Scan for the cell matching the given text and deliver its [x, y] coordinate at center. 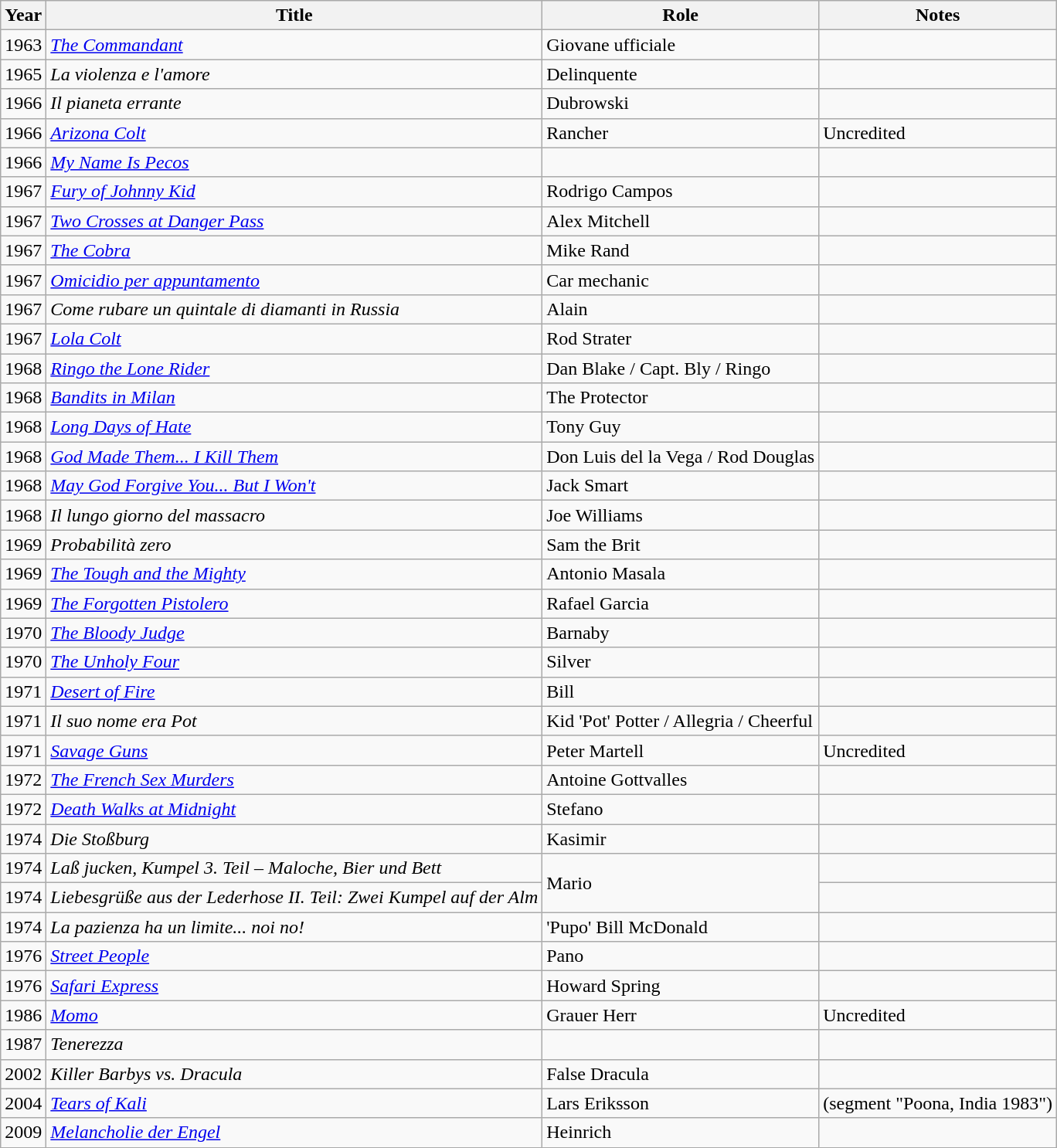
Stefano [681, 809]
Year [23, 15]
1987 [23, 1044]
Mario [681, 883]
Rod Strater [681, 338]
Rodrigo Campos [681, 192]
The Cobra [294, 250]
Melancholie der Engel [294, 1133]
Two Crosses at Danger Pass [294, 221]
Role [681, 15]
Street People [294, 956]
Il pianeta errante [294, 104]
Rancher [681, 133]
Notes [938, 15]
(segment "Poona, India 1983") [938, 1103]
2009 [23, 1133]
Lars Eriksson [681, 1103]
Joe Williams [681, 515]
May God Forgive You... But I Won't [294, 486]
Laß jucken, Kumpel 3. Teil – Maloche, Bier und Bett [294, 868]
Peter Martell [681, 750]
Tears of Kali [294, 1103]
Ringo the Lone Rider [294, 369]
Killer Barbys vs. Dracula [294, 1074]
Antoine Gottvalles [681, 779]
Bill [681, 691]
The Bloody Judge [294, 633]
Omicidio per appuntamento [294, 280]
La violenza e l'amore [294, 74]
Sam the Brit [681, 545]
False Dracula [681, 1074]
Long Days of Hate [294, 427]
Howard Spring [681, 986]
Antonio Masala [681, 574]
The Tough and the Mighty [294, 574]
Arizona Colt [294, 133]
God Made Them... I Kill Them [294, 457]
Desert of Fire [294, 691]
Grauer Herr [681, 1015]
Barnaby [681, 633]
Savage Guns [294, 750]
Rafael Garcia [681, 603]
Pano [681, 956]
My Name Is Pecos [294, 162]
Alex Mitchell [681, 221]
Die Stoßburg [294, 838]
Come rubare un quintale di diamanti in Russia [294, 309]
The French Sex Murders [294, 779]
Title [294, 15]
Death Walks at Midnight [294, 809]
Kid 'Pot' Potter / Allegria / Cheerful [681, 721]
Giovane ufficiale [681, 45]
Momo [294, 1015]
Probabilità zero [294, 545]
Don Luis del la Vega / Rod Douglas [681, 457]
Mike Rand [681, 250]
Il suo nome era Pot [294, 721]
'Pupo' Bill McDonald [681, 927]
Il lungo giorno del massacro [294, 515]
The Protector [681, 398]
Lola Colt [294, 338]
Fury of Johnny Kid [294, 192]
Liebesgrüße aus der Lederhose II. Teil: Zwei Kumpel auf der Alm [294, 898]
The Commandant [294, 45]
La pazienza ha un limite... noi no! [294, 927]
Alain [681, 309]
1963 [23, 45]
The Forgotten Pistolero [294, 603]
1986 [23, 1015]
Car mechanic [681, 280]
Heinrich [681, 1133]
Safari Express [294, 986]
1965 [23, 74]
The Unholy Four [294, 662]
2002 [23, 1074]
Tony Guy [681, 427]
Delinquente [681, 74]
Bandits in Milan [294, 398]
Silver [681, 662]
Dubrowski [681, 104]
Kasimir [681, 838]
Jack Smart [681, 486]
Dan Blake / Capt. Bly / Ringo [681, 369]
2004 [23, 1103]
Tenerezza [294, 1044]
